Find where the given text appears and provide that cell's center as [x, y] coordinate. 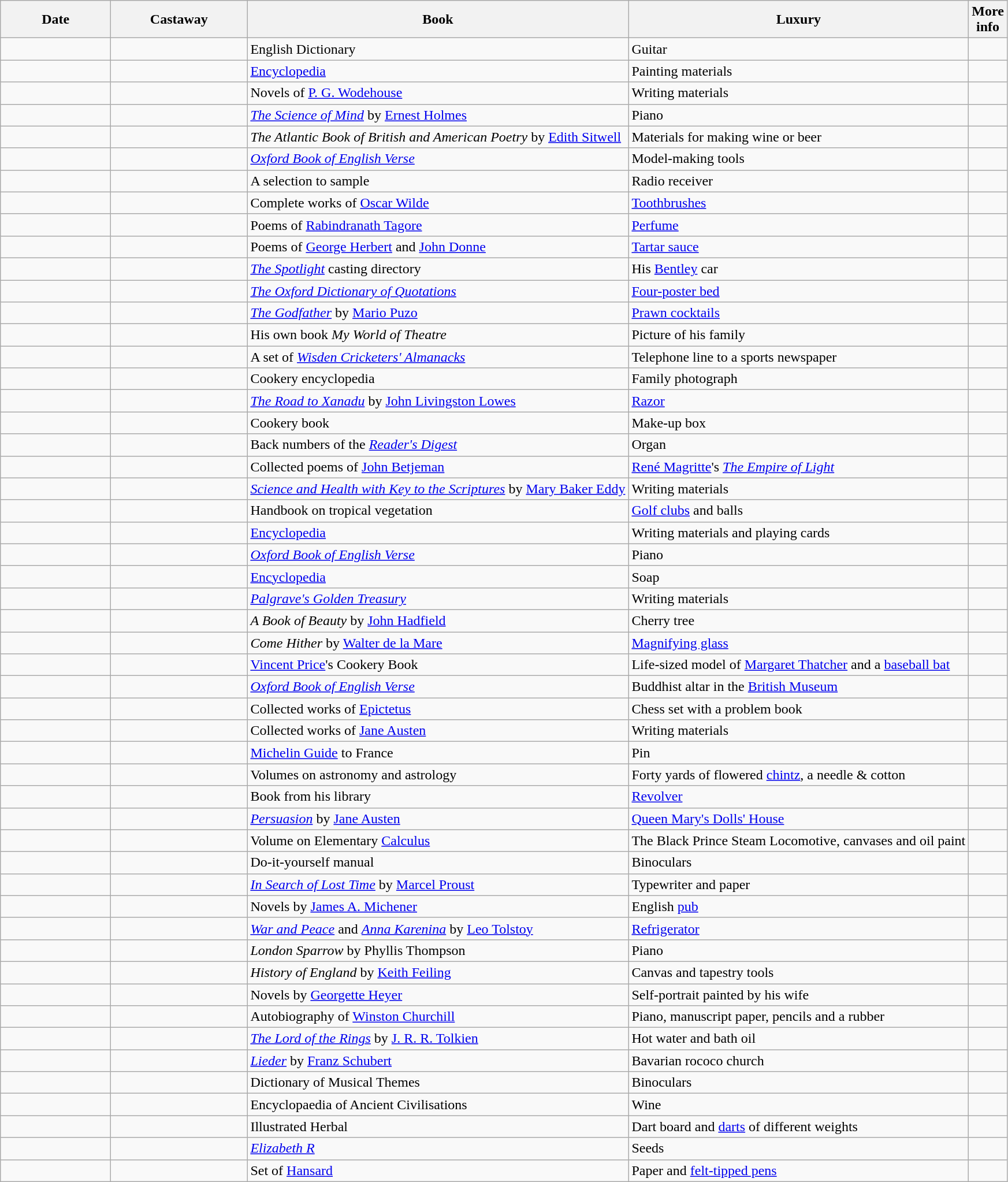
Volumes on astronomy and astrology [438, 775]
Date [55, 20]
Science and Health with Key to the Scriptures by Mary Baker Eddy [438, 489]
Paper and felt-tipped pens [798, 1170]
The Science of Mind by Ernest Holmes [438, 115]
The Road to Xanadu by John Livingston Lowes [438, 401]
Handbook on tropical vegetation [438, 511]
Dictionary of Musical Themes [438, 1083]
Refrigerator [798, 928]
Forty yards of flowered chintz, a needle & cotton [798, 775]
Seeds [798, 1148]
A selection to sample [438, 181]
Cherry tree [798, 620]
Picture of his family [798, 335]
Painting materials [798, 71]
Collected works of Jane Austen [438, 731]
Poems of George Herbert and John Donne [438, 247]
Golf clubs and balls [798, 511]
His own book My World of Theatre [438, 335]
Hot water and bath oil [798, 1039]
Novels by James A. Michener [438, 906]
Luxury [798, 20]
Set of Hansard [438, 1170]
London Sparrow by Phyllis Thompson [438, 950]
Make-up box [798, 423]
Castaway [179, 20]
René Magritte's The Empire of Light [798, 467]
Buddhist altar in the British Museum [798, 687]
Moreinfo [988, 20]
Typewriter and paper [798, 884]
Canvas and tapestry tools [798, 972]
Family photograph [798, 379]
Four-poster bed [798, 291]
Prawn cocktails [798, 313]
Persuasion by Jane Austen [438, 819]
Chess set with a problem book [798, 709]
Materials for making wine or beer [798, 137]
Telephone line to a sports newspaper [798, 357]
Cookery book [438, 423]
Razor [798, 401]
Collected works of Epictetus [438, 709]
Bavarian rococo church [798, 1061]
Book from his library [438, 797]
Elizabeth R [438, 1148]
Dart board and darts of different weights [798, 1127]
Come Hither by Walter de la Mare [438, 643]
Writing materials and playing cards [798, 533]
English Dictionary [438, 49]
History of England by Keith Feiling [438, 972]
Magnifying glass [798, 643]
Complete works of Oscar Wilde [438, 203]
Volume on Elementary Calculus [438, 841]
Perfume [798, 225]
A Book of Beauty by John Hadfield [438, 620]
Organ [798, 445]
Life-sized model of Margaret Thatcher and a baseball bat [798, 665]
Cookery encyclopedia [438, 379]
Michelin Guide to France [438, 753]
Self-portrait painted by his wife [798, 994]
Novels by Georgette Heyer [438, 994]
War and Peace and Anna Karenina by Leo Tolstoy [438, 928]
Encyclopaedia of Ancient Civilisations [438, 1105]
Revolver [798, 797]
Novels of P. G. Wodehouse [438, 93]
The Oxford Dictionary of Quotations [438, 291]
Vincent Price's Cookery Book [438, 665]
Radio receiver [798, 181]
Pin [798, 753]
In Search of Lost Time by Marcel Proust [438, 884]
Do-it-yourself manual [438, 863]
The Godfather by Mario Puzo [438, 313]
The Spotlight casting directory [438, 269]
English pub [798, 906]
Guitar [798, 49]
Palgrave's Golden Treasury [438, 599]
Poems of Rabindranath Tagore [438, 225]
Back numbers of the Reader's Digest [438, 445]
Tartar sauce [798, 247]
Lieder by Franz Schubert [438, 1061]
Book [438, 20]
A set of Wisden Cricketers' Almanacks [438, 357]
Piano, manuscript paper, pencils and a rubber [798, 1017]
The Atlantic Book of British and American Poetry by Edith Sitwell [438, 137]
Illustrated Herbal [438, 1127]
His Bentley car [798, 269]
Soap [798, 577]
Collected poems of John Betjeman [438, 467]
The Black Prince Steam Locomotive, canvases and oil paint [798, 841]
Wine [798, 1105]
The Lord of the Rings by J. R. R. Tolkien [438, 1039]
Autobiography of Winston Churchill [438, 1017]
Model-making tools [798, 159]
Queen Mary's Dolls' House [798, 819]
Toothbrushes [798, 203]
